Return (x, y) of the center of cell containing provided text 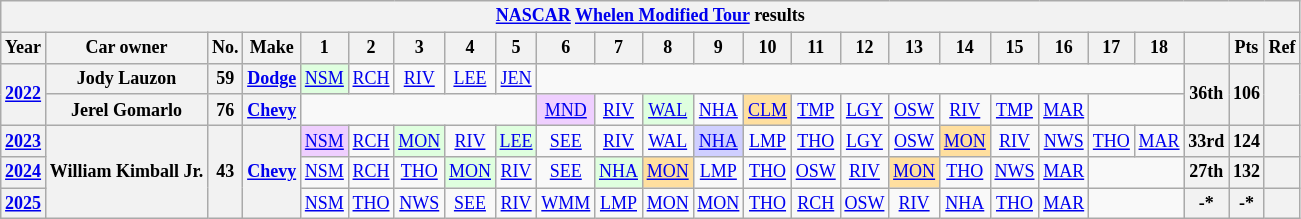
Jerel Gomarlo (126, 110)
JEN (516, 78)
Year (24, 48)
16 (1064, 48)
4 (470, 48)
18 (1159, 48)
59 (226, 78)
3 (420, 48)
2025 (24, 204)
14 (964, 48)
10 (768, 48)
WMM (566, 204)
No. (226, 48)
17 (1112, 48)
Pts (1247, 48)
Ref (1282, 48)
132 (1247, 172)
2024 (24, 172)
2023 (24, 140)
106 (1247, 94)
Jody Lauzon (126, 78)
36th (1206, 94)
1 (324, 48)
43 (226, 172)
12 (864, 48)
27th (1206, 172)
MND (566, 110)
Car owner (126, 48)
2022 (24, 94)
NASCAR Whelen Modified Tour results (650, 16)
15 (1014, 48)
9 (718, 48)
13 (914, 48)
6 (566, 48)
33rd (1206, 140)
7 (619, 48)
124 (1247, 140)
Make (272, 48)
76 (226, 110)
CLM (768, 110)
11 (816, 48)
8 (668, 48)
5 (516, 48)
2 (371, 48)
William Kimball Jr. (126, 172)
Dodge (272, 78)
